Identify which cell holds the provided text, then report its (X, Y) central coordinate. 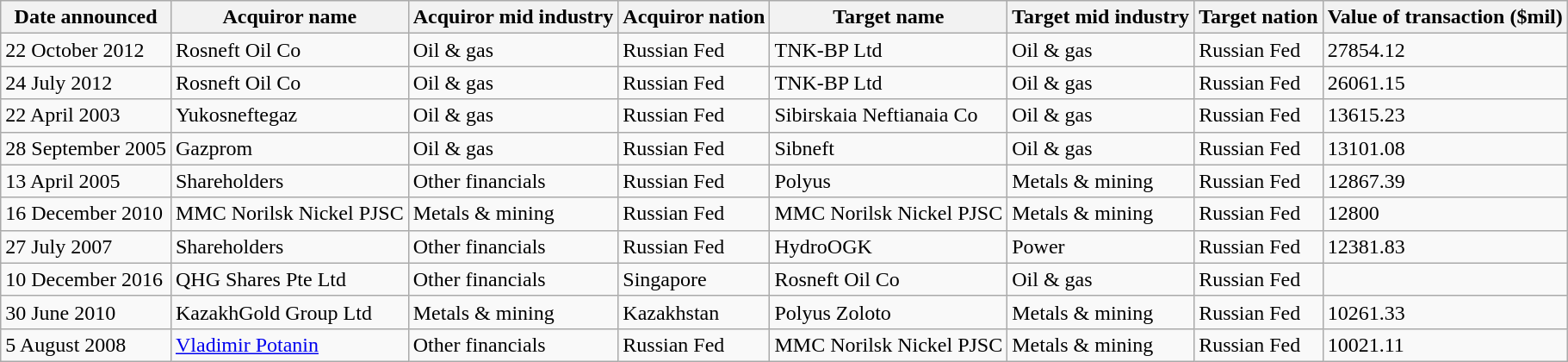
Acquiror name (289, 17)
24 July 2012 (86, 83)
13101.08 (1445, 148)
Vladimir Potanin (289, 345)
22 April 2003 (86, 115)
27 July 2007 (86, 247)
10021.11 (1445, 345)
QHG Shares Pte Ltd (289, 279)
10 December 2016 (86, 279)
Sibirskaia Neftianaia Co (889, 115)
12381.83 (1445, 247)
Date announced (86, 17)
Acquiror nation (694, 17)
28 September 2005 (86, 148)
Kazakhstan (694, 312)
30 June 2010 (86, 312)
16 December 2010 (86, 214)
Acquiror mid industry (513, 17)
Value of transaction ($mil) (1445, 17)
13 April 2005 (86, 181)
Polyus Zoloto (889, 312)
5 August 2008 (86, 345)
Power (1100, 247)
13615.23 (1445, 115)
22 October 2012 (86, 50)
Yukosneftegaz (289, 115)
12867.39 (1445, 181)
Sibneft (889, 148)
HydroOGK (889, 247)
26061.15 (1445, 83)
KazakhGold Group Ltd (289, 312)
12800 (1445, 214)
27854.12 (1445, 50)
Gazprom (289, 148)
Polyus (889, 181)
Target name (889, 17)
Target mid industry (1100, 17)
Target nation (1259, 17)
Singapore (694, 279)
10261.33 (1445, 312)
